Determine the (X, Y) coordinate at the center of the cell enclosing the given text.  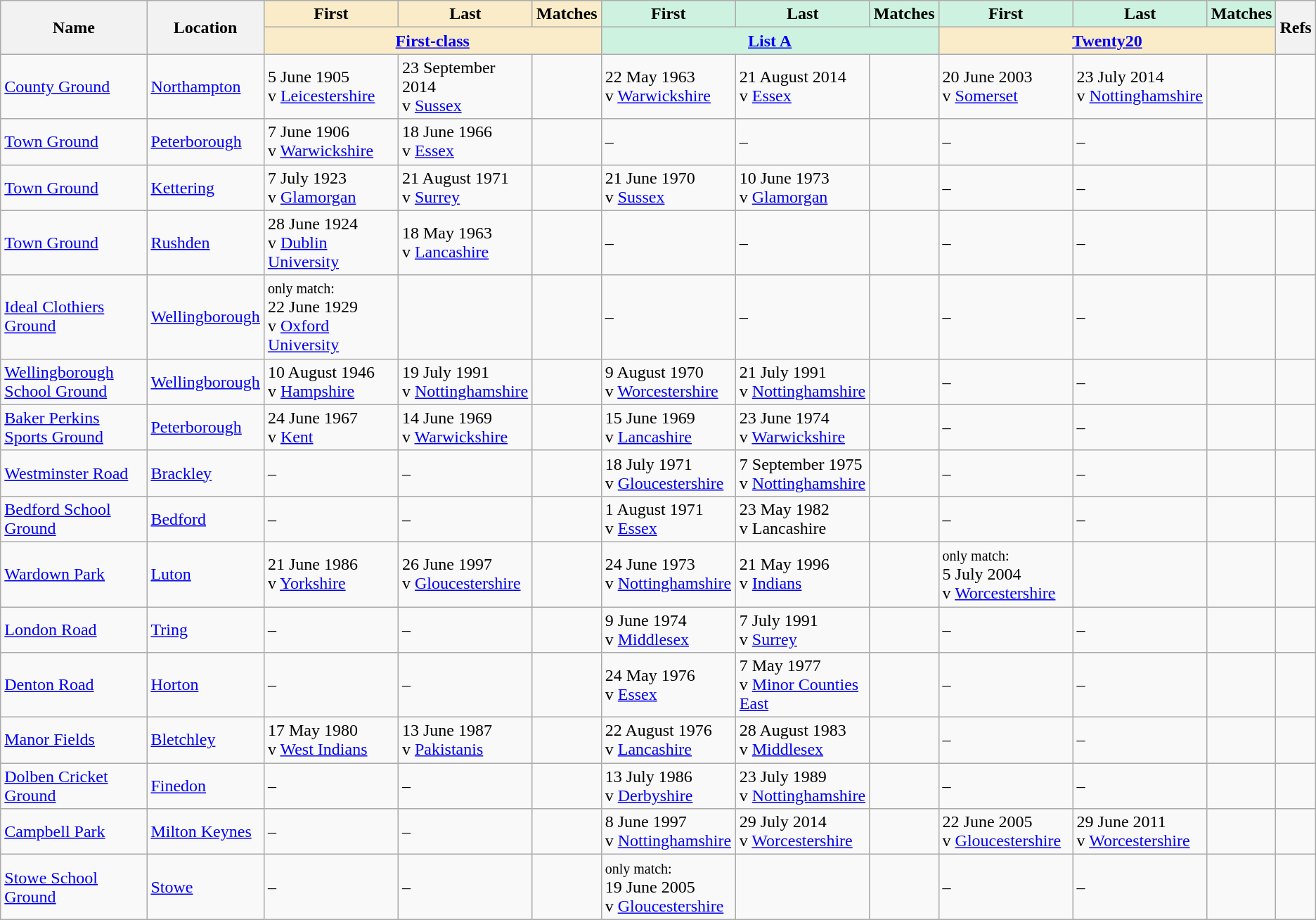
1 August 1971v Essex (668, 519)
Bletchley (205, 740)
Name (74, 27)
Finedon (205, 786)
Tring (205, 629)
Wardown Park (74, 574)
Kettering (205, 187)
Stowe (205, 887)
Refs (1296, 27)
Rushden (205, 243)
29 June 2011v Worcestershire (1140, 831)
only match:22 June 1929v Oxford University (330, 317)
24 June 1973v Nottinghamshire (668, 574)
Location (205, 27)
13 June 1987v Pakistanis (465, 740)
Dolben Cricket Ground (74, 786)
7 June 1906v Warwickshire (330, 142)
Horton (205, 685)
19 July 1991v Nottinghamshire (465, 381)
Wellingborough School Ground (74, 381)
7 July 1923v Glamorgan (330, 187)
23 June 1974v Warwickshire (803, 428)
23 July 2014v Nottinghamshire (1140, 87)
List A (770, 41)
28 June 1924v Dublin University (330, 243)
Milton Keynes (205, 831)
only match:19 June 2005v Gloucestershire (668, 887)
Northampton (205, 87)
7 September 1975v Nottinghamshire (803, 473)
Denton Road (74, 685)
13 July 1986v Derbyshire (668, 786)
24 May 1976v Essex (668, 685)
9 August 1970v Worcestershire (668, 381)
Bedford (205, 519)
7 May 1977v Minor Counties East (803, 685)
First-class (432, 41)
29 July 2014v Worcestershire (803, 831)
15 June 1969v Lancashire (668, 428)
Ideal Clothiers Ground (74, 317)
20 June 2003v Somerset (1005, 87)
18 June 1966v Essex (465, 142)
Luton (205, 574)
Baker Perkins Sports Ground (74, 428)
21 August 1971v Surrey (465, 187)
10 August 1946v Hampshire (330, 381)
Westminster Road (74, 473)
21 June 1970v Sussex (668, 187)
17 May 1980v West Indians (330, 740)
23 July 1989v Nottinghamshire (803, 786)
23 September 2014v Sussex (465, 87)
23 May 1982v Lancashire (803, 519)
7 July 1991v Surrey (803, 629)
21 May 1996v Indians (803, 574)
14 June 1969v Warwickshire (465, 428)
9 June 1974v Middlesex (668, 629)
18 May 1963v Lancashire (465, 243)
Twenty20 (1107, 41)
Stowe School Ground (74, 887)
Campbell Park (74, 831)
21 June 1986v Yorkshire (330, 574)
5 June 1905v Leicestershire (330, 87)
22 May 1963v Warwickshire (668, 87)
21 July 1991v Nottinghamshire (803, 381)
18 July 1971v Gloucestershire (668, 473)
26 June 1997v Gloucestershire (465, 574)
Manor Fields (74, 740)
Brackley (205, 473)
24 June 1967v Kent (330, 428)
Bedford School Ground (74, 519)
London Road (74, 629)
21 August 2014v Essex (803, 87)
22 June 2005v Gloucestershire (1005, 831)
8 June 1997v Nottinghamshire (668, 831)
10 June 1973v Glamorgan (803, 187)
22 August 1976v Lancashire (668, 740)
County Ground (74, 87)
28 August 1983v Middlesex (803, 740)
only match:5 July 2004v Worcestershire (1005, 574)
